Return the (X, Y) coordinate for the center point of the cell that contains the specified text.  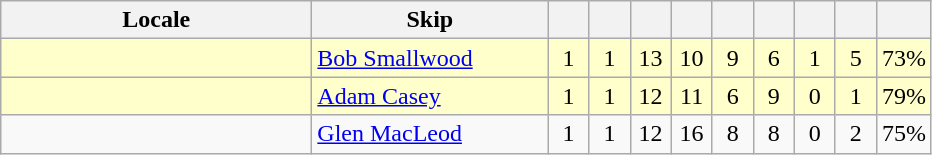
75% (904, 134)
11 (692, 96)
73% (904, 58)
5 (856, 58)
2 (856, 134)
10 (692, 58)
13 (650, 58)
Bob Smallwood (430, 58)
Skip (430, 20)
Locale (156, 20)
79% (904, 96)
Glen MacLeod (430, 134)
16 (692, 134)
Adam Casey (430, 96)
